Locate the cell with the specified text and output its (X, Y) center coordinate. 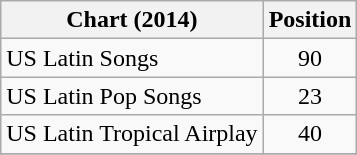
40 (310, 134)
Chart (2014) (132, 20)
US Latin Pop Songs (132, 96)
US Latin Songs (132, 58)
Position (310, 20)
90 (310, 58)
US Latin Tropical Airplay (132, 134)
23 (310, 96)
